Locate the cell with the specified text and output its [X, Y] center coordinate. 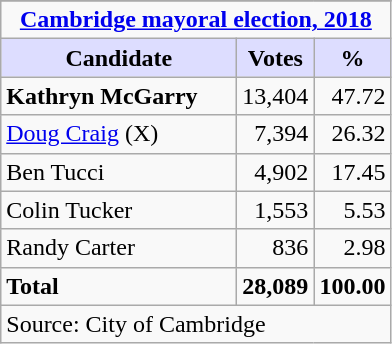
47.72 [352, 96]
Candidate [119, 58]
836 [276, 248]
Total [119, 286]
Cambridge mayoral election, 2018 [196, 20]
7,394 [276, 134]
4,902 [276, 172]
13,404 [276, 96]
5.53 [352, 210]
1,553 [276, 210]
28,089 [276, 286]
Randy Carter [119, 248]
Votes [276, 58]
100.00 [352, 286]
Kathryn McGarry [119, 96]
Colin Tucker [119, 210]
17.45 [352, 172]
Doug Craig (X) [119, 134]
% [352, 58]
Ben Tucci [119, 172]
Source: City of Cambridge [196, 324]
26.32 [352, 134]
2.98 [352, 248]
